For the text-containing cell, return its midpoint in [x, y] coordinate format. 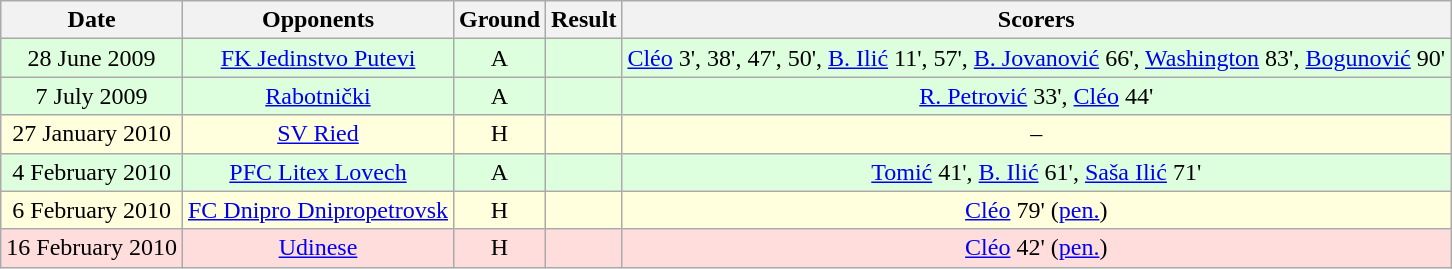
Rabotnički [318, 96]
Result [584, 20]
7 July 2009 [92, 96]
Cléo 42' (pen.) [1036, 248]
16 February 2010 [92, 248]
Date [92, 20]
4 February 2010 [92, 172]
Cléo 3', 38', 47', 50', B. Ilić 11', 57', B. Jovanović 66', Washington 83', Bogunović 90' [1036, 58]
FK Jedinstvo Putevi [318, 58]
6 February 2010 [92, 210]
– [1036, 134]
Udinese [318, 248]
Opponents [318, 20]
27 January 2010 [92, 134]
Cléo 79' (pen.) [1036, 210]
R. Petrović 33', Cléo 44' [1036, 96]
FC Dnipro Dnipropetrovsk [318, 210]
28 June 2009 [92, 58]
Tomić 41', B. Ilić 61', Saša Ilić 71' [1036, 172]
Ground [500, 20]
SV Ried [318, 134]
PFC Litex Lovech [318, 172]
Scorers [1036, 20]
